Output the [X, Y] coordinate of the center of the cell containing the given text.  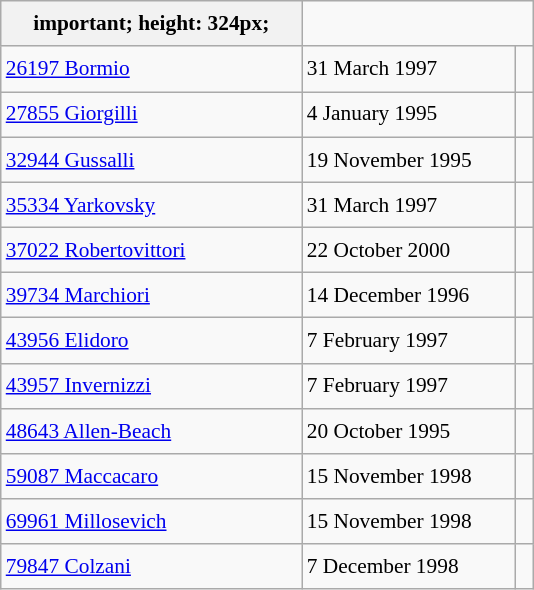
26197 Bormio [152, 68]
4 January 1995 [409, 114]
important; height: 324px; [152, 24]
37022 Robertovittori [152, 250]
35334 Yarkovsky [152, 204]
32944 Gussalli [152, 160]
69961 Millosevich [152, 522]
19 November 1995 [409, 160]
79847 Colzani [152, 566]
7 December 1998 [409, 566]
43956 Elidoro [152, 340]
39734 Marchiori [152, 296]
27855 Giorgilli [152, 114]
20 October 1995 [409, 430]
48643 Allen-Beach [152, 430]
14 December 1996 [409, 296]
43957 Invernizzi [152, 386]
59087 Maccacaro [152, 476]
22 October 2000 [409, 250]
